Find where the given text appears and provide that cell's center as [X, Y] coordinate. 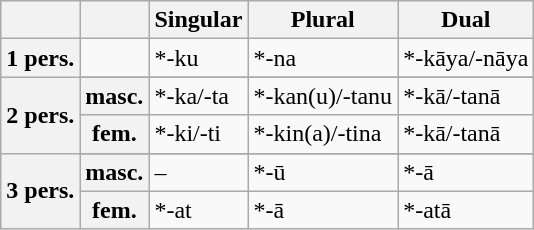
Dual [466, 20]
*-ka/-ta [198, 96]
*-na [323, 58]
Plural [323, 20]
*-kāya/-nāya [466, 58]
*-kan(u)/-tanu [323, 96]
1 pers. [40, 58]
– [198, 172]
*-ku [198, 58]
Singular [198, 20]
*-kin(a)/-tina [323, 134]
3 pers. [40, 191]
2 pers. [40, 115]
*-ū [323, 172]
*-atā [466, 210]
*-ki/-ti [198, 134]
*-at [198, 210]
